Extract the [X, Y] coordinate from the center of the cell holding the provided text.  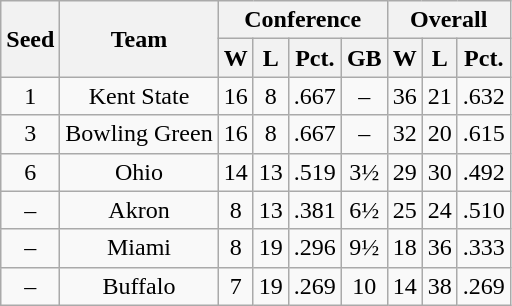
29 [404, 172]
24 [440, 210]
.632 [484, 96]
.492 [484, 172]
.510 [484, 210]
GB [364, 58]
1 [30, 96]
38 [440, 286]
6½ [364, 210]
7 [236, 286]
3 [30, 134]
6 [30, 172]
Akron [139, 210]
.381 [314, 210]
25 [404, 210]
21 [440, 96]
Overall [448, 20]
32 [404, 134]
.296 [314, 248]
Conference [302, 20]
Kent State [139, 96]
18 [404, 248]
9½ [364, 248]
Miami [139, 248]
30 [440, 172]
.615 [484, 134]
10 [364, 286]
Team [139, 39]
.519 [314, 172]
3½ [364, 172]
Buffalo [139, 286]
Seed [30, 39]
Ohio [139, 172]
.333 [484, 248]
20 [440, 134]
Bowling Green [139, 134]
